Provide the (X, Y) coordinate of the cell's center where the given text is located.  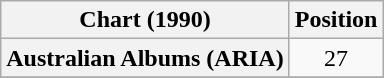
27 (336, 58)
Chart (1990) (145, 20)
Position (336, 20)
Australian Albums (ARIA) (145, 58)
